Return the (X, Y) coordinate for the center point of the cell that contains the specified text.  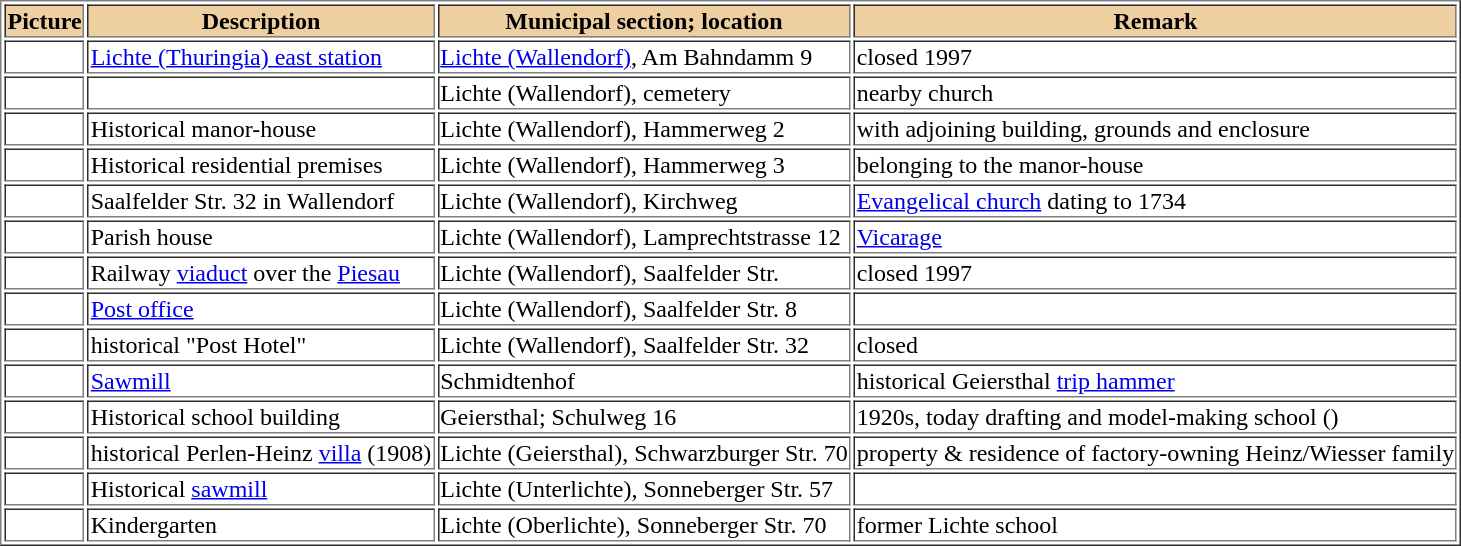
Geiersthal; Schulweg 16 (644, 416)
belonging to the manor-house (1156, 164)
Lichte (Wallendorf), Kirchweg (644, 200)
Lichte (Wallendorf), Saalfelder Str. 8 (644, 308)
Lichte (Wallendorf), Saalfelder Str. 32 (644, 344)
Lichte (Wallendorf), Lamprechtstrasse 12 (644, 236)
Lichte (Oberlichte), Sonneberger Str. 70 (644, 524)
Evangelical church dating to 1734 (1156, 200)
Municipal section; location (644, 20)
Saalfelder Str. 32 in Wallendorf (262, 200)
historical Perlen-Heinz villa (1908) (262, 452)
Picture (44, 20)
Lichte (Wallendorf), Am Bahndamm 9 (644, 56)
Historical manor-house (262, 128)
historical "Post Hotel" (262, 344)
Lichte (Wallendorf), Hammerweg 3 (644, 164)
Lichte (Wallendorf), Saalfelder Str. (644, 272)
Lichte (Wallendorf), cemetery (644, 92)
historical Geiersthal trip hammer (1156, 380)
Historical school building (262, 416)
Historical residential premises (262, 164)
Lichte (Thuringia) east station (262, 56)
Lichte (Wallendorf), Hammerweg 2 (644, 128)
Description (262, 20)
property & residence of factory-owning Heinz/Wiesser family (1156, 452)
Schmidtenhof (644, 380)
Vicarage (1156, 236)
former Lichte school (1156, 524)
Sawmill (262, 380)
nearby church (1156, 92)
Railway viaduct over the Piesau (262, 272)
Lichte (Geiersthal), Schwarzburger Str. 70 (644, 452)
closed (1156, 344)
1920s, today drafting and model-making school () (1156, 416)
Historical sawmill (262, 488)
Parish house (262, 236)
with adjoining building, grounds and enclosure (1156, 128)
Post office (262, 308)
Kindergarten (262, 524)
Lichte (Unterlichte), Sonneberger Str. 57 (644, 488)
Remark (1156, 20)
